From the cell containing the given text, extract its center point as [x, y] coordinate. 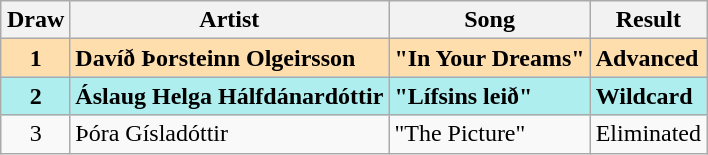
Artist [230, 20]
"In Your Dreams" [490, 58]
2 [35, 96]
"Lífsins leið" [490, 96]
Þóra Gísladóttir [230, 134]
Áslaug Helga Hálfdánardóttir [230, 96]
Song [490, 20]
"The Picture" [490, 134]
Wildcard [648, 96]
Advanced [648, 58]
Draw [35, 20]
Eliminated [648, 134]
Davíð Þorsteinn Olgeirsson [230, 58]
3 [35, 134]
1 [35, 58]
Result [648, 20]
